Search for the cell housing the specified text and yield its [X, Y] center coordinate. 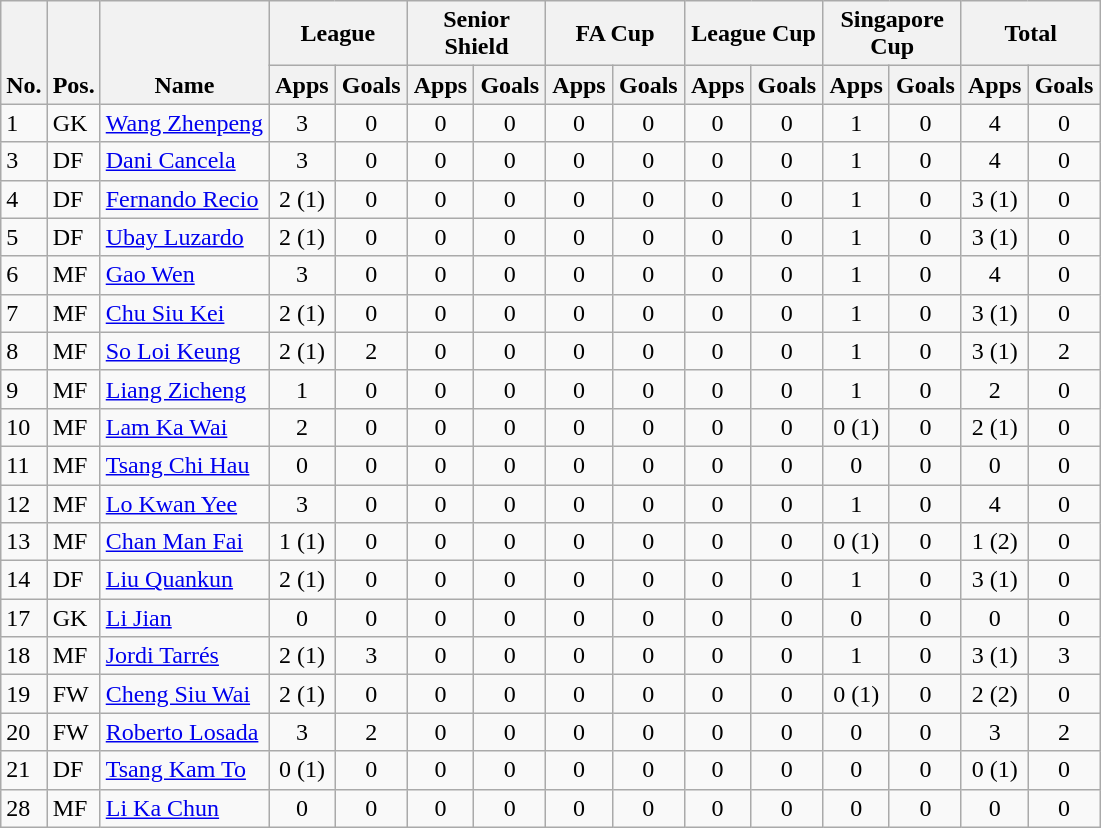
Name [184, 52]
Total [1030, 34]
21 [24, 770]
20 [24, 732]
Tsang Kam To [184, 770]
Li Jian [184, 618]
Senior Shield [476, 34]
So Loi Keung [184, 351]
13 [24, 542]
Lo Kwan Yee [184, 503]
5 [24, 237]
8 [24, 351]
No. [24, 52]
1 (1) [302, 542]
10 [24, 427]
Dani Cancela [184, 161]
Tsang Chi Hau [184, 465]
Singapore Cup [892, 34]
Roberto Losada [184, 732]
Chan Man Fai [184, 542]
11 [24, 465]
17 [24, 618]
Chu Siu Kei [184, 313]
Wang Zhenpeng [184, 123]
14 [24, 580]
Liu Quankun [184, 580]
Pos. [74, 52]
2 (2) [994, 694]
18 [24, 656]
Gao Wen [184, 275]
7 [24, 313]
Lam Ka Wai [184, 427]
Li Ka Chun [184, 808]
Cheng Siu Wai [184, 694]
League Cup [754, 34]
League [338, 34]
12 [24, 503]
6 [24, 275]
Fernando Recio [184, 199]
Jordi Tarrés [184, 656]
FA Cup [616, 34]
1 (2) [994, 542]
19 [24, 694]
9 [24, 389]
Liang Zicheng [184, 389]
28 [24, 808]
Ubay Luzardo [184, 237]
